Find where the given text appears and provide that cell's center as [X, Y] coordinate. 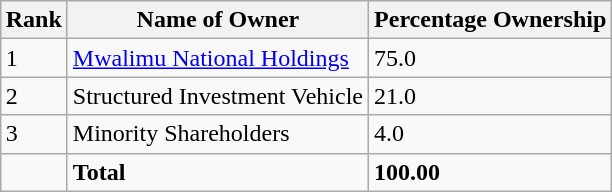
Name of Owner [218, 20]
1 [34, 58]
Mwalimu National Holdings [218, 58]
75.0 [490, 58]
100.00 [490, 172]
21.0 [490, 96]
2 [34, 96]
Total [218, 172]
Percentage Ownership [490, 20]
Structured Investment Vehicle [218, 96]
4.0 [490, 134]
3 [34, 134]
Rank [34, 20]
Minority Shareholders [218, 134]
